For the text-containing cell, return its midpoint in (x, y) coordinate format. 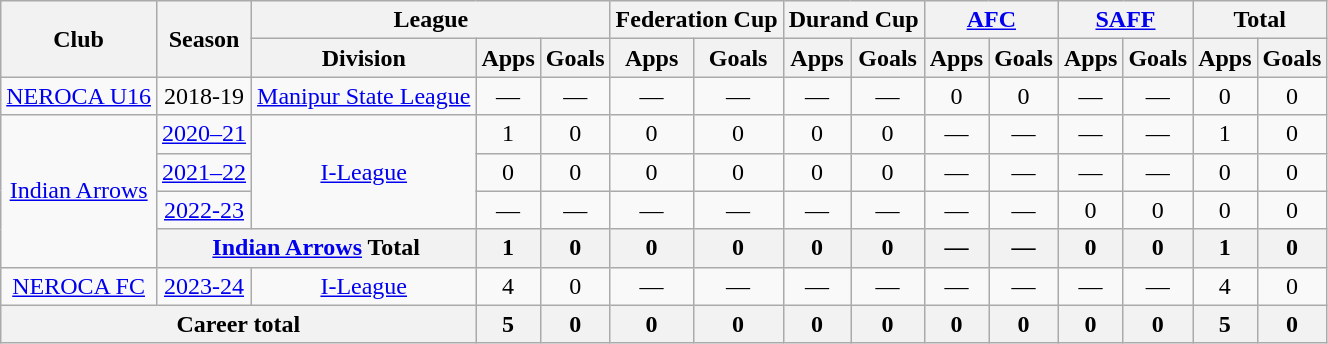
2021–22 (204, 172)
League (431, 20)
Indian Arrows Total (316, 248)
Federation Cup (696, 20)
Manipur State League (364, 96)
2022-23 (204, 210)
Career total (238, 324)
2018-19 (204, 96)
Durand Cup (854, 20)
Indian Arrows (79, 191)
Total (1260, 20)
NEROCA FC (79, 286)
2020–21 (204, 134)
Club (79, 39)
NEROCA U16 (79, 96)
Division (364, 58)
2023-24 (204, 286)
SAFF (1125, 20)
Season (204, 39)
AFC (991, 20)
